Provide the (x, y) coordinate of the cell's center where the given text is located.  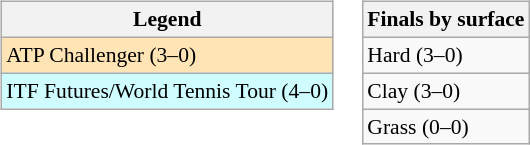
Clay (3–0) (446, 91)
Legend (167, 20)
ATP Challenger (3–0) (167, 55)
ITF Futures/World Tennis Tour (4–0) (167, 91)
Hard (3–0) (446, 55)
Finals by surface (446, 20)
Grass (0–0) (446, 127)
